For the text-containing cell, return its midpoint in [X, Y] coordinate format. 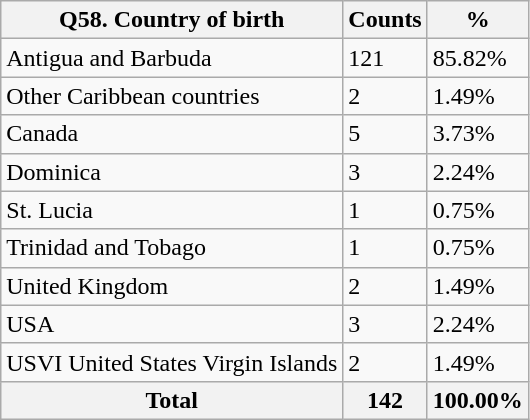
121 [385, 58]
142 [385, 400]
Canada [172, 134]
Trinidad and Tobago [172, 248]
5 [385, 134]
USVI United States Virgin Islands [172, 362]
Dominica [172, 172]
85.82% [478, 58]
Antigua and Barbuda [172, 58]
100.00% [478, 400]
% [478, 20]
Q58. Country of birth [172, 20]
Total [172, 400]
USA [172, 324]
St. Lucia [172, 210]
Other Caribbean countries [172, 96]
3.73% [478, 134]
United Kingdom [172, 286]
Counts [385, 20]
